Search for the cell housing the specified text and yield its [x, y] center coordinate. 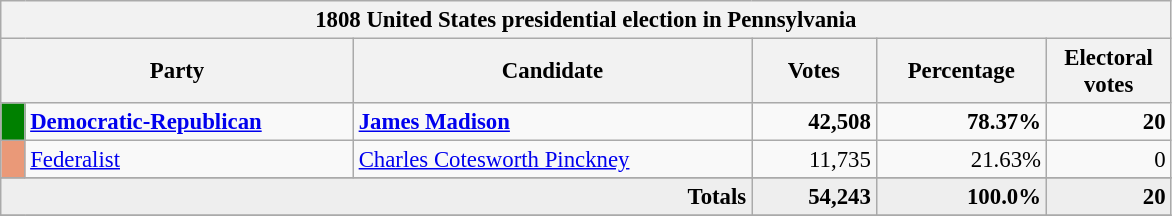
Electoral votes [1108, 72]
Party [178, 72]
Federalist [189, 160]
0 [1108, 160]
42,508 [814, 122]
21.63% [961, 160]
11,735 [814, 160]
78.37% [961, 122]
Totals [376, 197]
100.0% [961, 197]
Candidate [552, 72]
1808 United States presidential election in Pennsylvania [586, 20]
54,243 [814, 197]
Charles Cotesworth Pinckney [552, 160]
Percentage [961, 72]
Votes [814, 72]
Democratic-Republican [189, 122]
James Madison [552, 122]
